Output the (X, Y) coordinate of the center of the cell containing the given text.  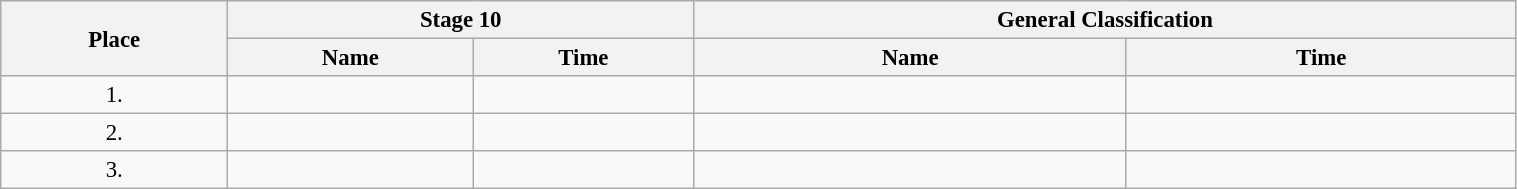
General Classification (1105, 20)
3. (114, 170)
Stage 10 (461, 20)
Place (114, 38)
2. (114, 133)
1. (114, 95)
